Locate the cell with the specified text and output its (X, Y) center coordinate. 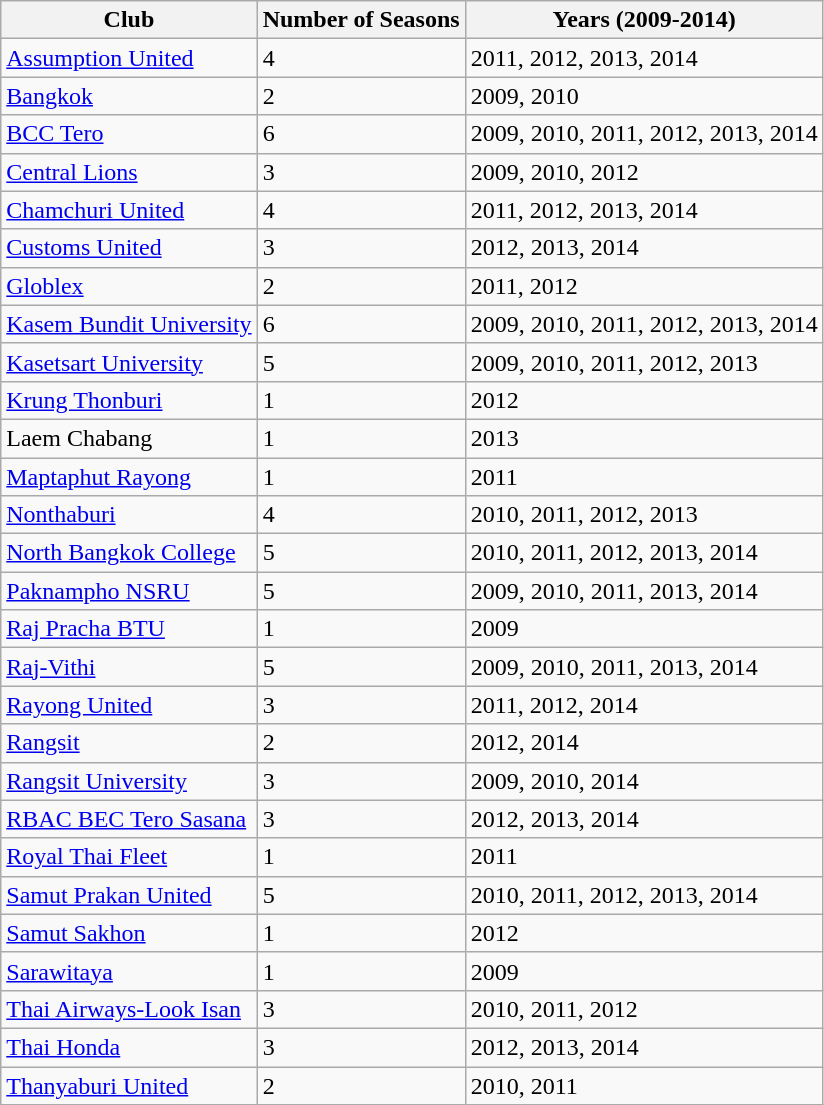
Thai Honda (129, 1047)
Laem Chabang (129, 438)
2011, 2012 (644, 286)
2013 (644, 438)
2009, 2010, 2014 (644, 781)
Sarawitaya (129, 971)
Rangsit (129, 743)
Raj-Vithi (129, 667)
Rayong United (129, 705)
Kasetsart University (129, 362)
Maptaphut Rayong (129, 477)
RBAC BEC Tero Sasana (129, 819)
Club (129, 20)
Royal Thai Fleet (129, 857)
Nonthaburi (129, 515)
Assumption United (129, 58)
North Bangkok College (129, 553)
Krung Thonburi (129, 400)
Globlex (129, 286)
Years (2009-2014) (644, 20)
2010, 2011 (644, 1085)
2009, 2010 (644, 96)
2010, 2011, 2012 (644, 1009)
Central Lions (129, 172)
2010, 2011, 2012, 2013 (644, 515)
2009, 2010, 2011, 2012, 2013 (644, 362)
Customs United (129, 248)
2009, 2010, 2012 (644, 172)
Samut Sakhon (129, 933)
Bangkok (129, 96)
2012, 2014 (644, 743)
Thanyaburi United (129, 1085)
Samut Prakan United (129, 895)
Paknampho NSRU (129, 591)
Thai Airways-Look Isan (129, 1009)
Raj Pracha BTU (129, 629)
Number of Seasons (361, 20)
BCC Tero (129, 134)
Rangsit University (129, 781)
2011, 2012, 2014 (644, 705)
Kasem Bundit University (129, 324)
Chamchuri United (129, 210)
